From the cell containing the given text, extract its center point as (x, y) coordinate. 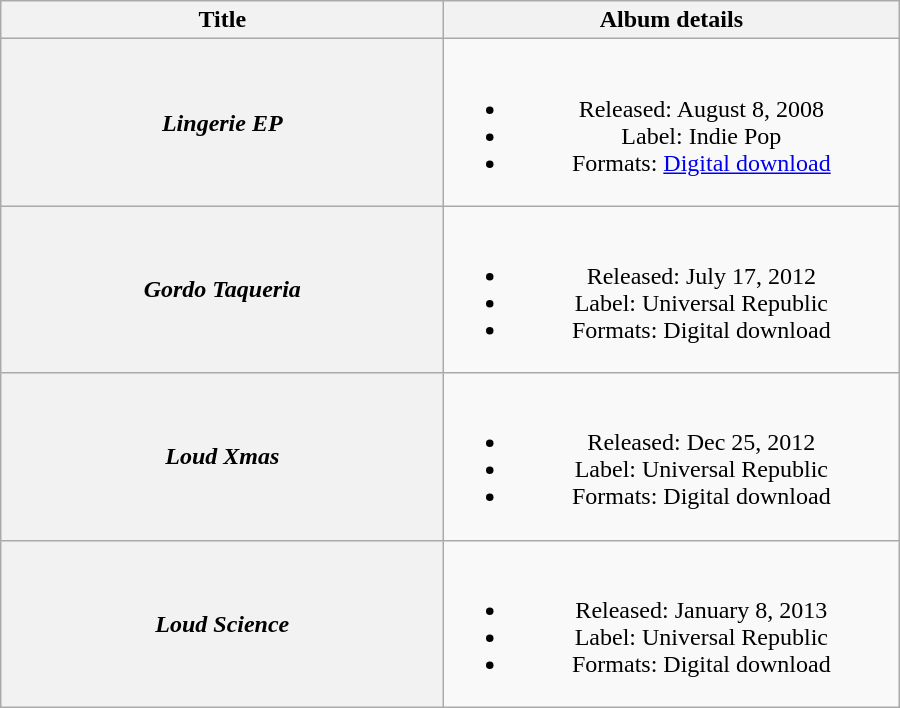
Loud Science (222, 624)
Released: July 17, 2012Label: Universal RepublicFormats: Digital download (672, 290)
Loud Xmas (222, 456)
Lingerie EP (222, 122)
Gordo Taqueria (222, 290)
Title (222, 20)
Released: Dec 25, 2012Label: Universal RepublicFormats: Digital download (672, 456)
Released: August 8, 2008Label: Indie PopFormats: Digital download (672, 122)
Album details (672, 20)
Released: January 8, 2013Label: Universal RepublicFormats: Digital download (672, 624)
